Return the (X, Y) coordinate for the center point of the cell that contains the specified text.  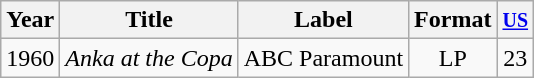
Anka at the Copa (149, 58)
1960 (30, 58)
ABC Paramount (323, 58)
23 (516, 58)
LP (453, 58)
Year (30, 20)
Format (453, 20)
US (516, 20)
Title (149, 20)
Label (323, 20)
